Find where the given text appears and provide that cell's center as [X, Y] coordinate. 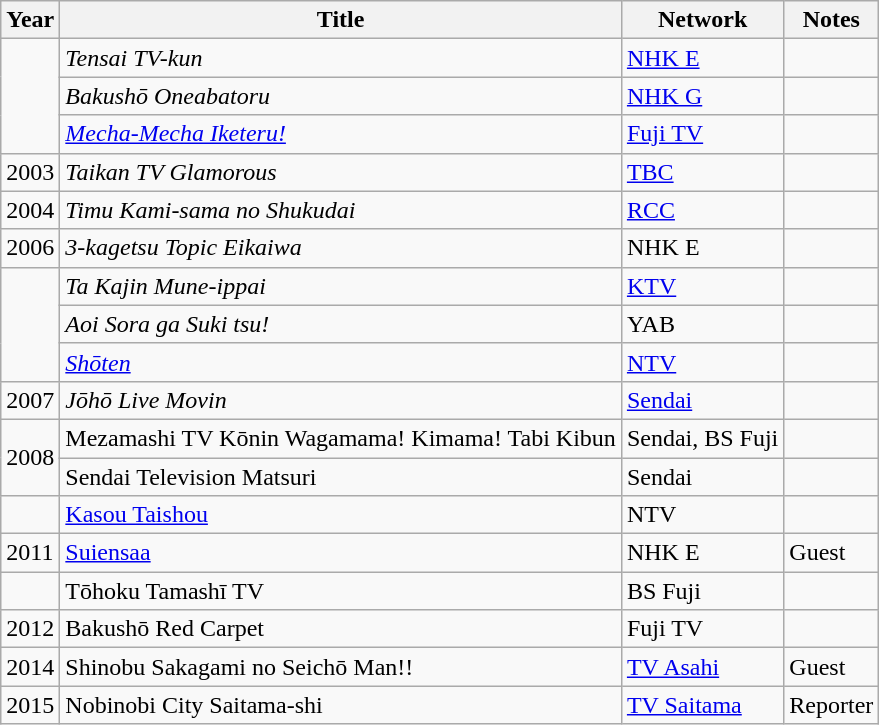
Mecha-Mecha Iketeru! [341, 134]
Timu Kami-sama no Shukudai [341, 210]
Title [341, 20]
2014 [30, 667]
TV Saitama [702, 705]
Sendai, BS Fuji [702, 438]
KTV [702, 286]
Taikan TV Glamorous [341, 172]
Suiensaa [341, 553]
TV Asahi [702, 667]
NHK G [702, 96]
RCC [702, 210]
Shinobu Sakagami no Seichō Man!! [341, 667]
2007 [30, 400]
Mezamashi TV Kōnin Wagamama! Kimama! Tabi Kibun [341, 438]
2015 [30, 705]
Ta Kajin Mune-ippai [341, 286]
2011 [30, 553]
2004 [30, 210]
Nobinobi City Saitama-shi [341, 705]
BS Fuji [702, 591]
Year [30, 20]
Bakushō Red Carpet [341, 629]
TBC [702, 172]
2008 [30, 457]
Sendai Television Matsuri [341, 477]
Shōten [341, 362]
Bakushō Oneabatoru [341, 96]
Notes [832, 20]
3-kagetsu Topic Eikaiwa [341, 248]
Aoi Sora ga Suki tsu! [341, 324]
Network [702, 20]
2012 [30, 629]
Jōhō Live Movin [341, 400]
2003 [30, 172]
Tensai TV-kun [341, 58]
Reporter [832, 705]
2006 [30, 248]
Kasou Taishou [341, 515]
YAB [702, 324]
Tōhoku Tamashī TV [341, 591]
